Identify which cell holds the provided text, then report its (X, Y) central coordinate. 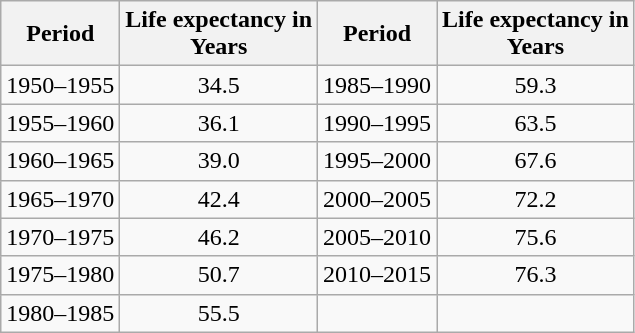
50.7 (219, 275)
46.2 (219, 237)
55.5 (219, 313)
1995–2000 (378, 161)
1955–1960 (60, 123)
1970–1975 (60, 237)
75.6 (536, 237)
1990–1995 (378, 123)
63.5 (536, 123)
1950–1955 (60, 85)
1980–1985 (60, 313)
39.0 (219, 161)
34.5 (219, 85)
1965–1970 (60, 199)
1960–1965 (60, 161)
1975–1980 (60, 275)
1985–1990 (378, 85)
76.3 (536, 275)
59.3 (536, 85)
42.4 (219, 199)
36.1 (219, 123)
2010–2015 (378, 275)
72.2 (536, 199)
2005–2010 (378, 237)
67.6 (536, 161)
2000–2005 (378, 199)
